Detect which cell encompasses the target text, then output its (X, Y) center coordinate. 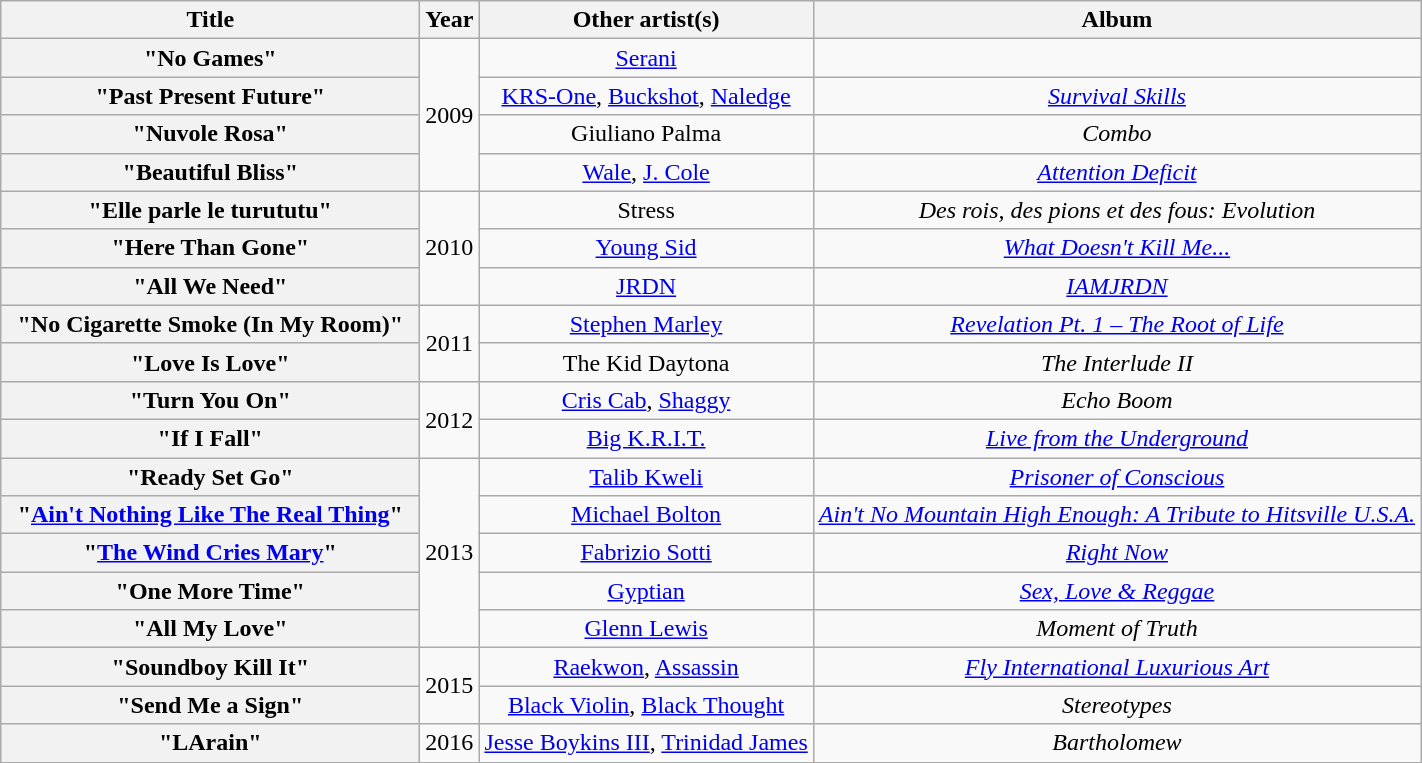
"Nuvole Rosa" (210, 134)
2012 (450, 419)
Attention Deficit (1116, 172)
"All My Love" (210, 629)
Jesse Boykins III, Trinidad James (646, 743)
Black Violin, Black Thought (646, 705)
Glenn Lewis (646, 629)
Right Now (1116, 553)
Michael Bolton (646, 515)
What Doesn't Kill Me... (1116, 248)
Stereotypes (1116, 705)
2015 (450, 686)
"All We Need" (210, 286)
"Beautiful Bliss" (210, 172)
Album (1116, 20)
Young Sid (646, 248)
Revelation Pt. 1 – The Root of Life (1116, 324)
Moment of Truth (1116, 629)
"Ready Set Go" (210, 477)
Live from the Underground (1116, 438)
Raekwon, Assassin (646, 667)
2009 (450, 115)
"Love Is Love" (210, 362)
Other artist(s) (646, 20)
Wale, J. Cole (646, 172)
Stephen Marley (646, 324)
Title (210, 20)
"Ain't Nothing Like The Real Thing" (210, 515)
Prisoner of Conscious (1116, 477)
Combo (1116, 134)
"Here Than Gone" (210, 248)
2016 (450, 743)
Sex, Love & Reggae (1116, 591)
Fly International Luxurious Art (1116, 667)
"No Cigarette Smoke (In My Room)" (210, 324)
Year (450, 20)
Stress (646, 210)
Fabrizio Sotti (646, 553)
Des rois, des pions et des fous: Evolution (1116, 210)
"The Wind Cries Mary" (210, 553)
Big K.R.I.T. (646, 438)
"LArain" (210, 743)
2011 (450, 343)
"If I Fall" (210, 438)
Talib Kweli (646, 477)
The Kid Daytona (646, 362)
"Send Me a Sign" (210, 705)
The Interlude II (1116, 362)
Gyptian (646, 591)
KRS-One, Buckshot, Naledge (646, 96)
Giuliano Palma (646, 134)
Survival Skills (1116, 96)
2010 (450, 248)
2013 (450, 553)
"No Games" (210, 58)
Echo Boom (1116, 400)
"Past Present Future" (210, 96)
Serani (646, 58)
"Turn You On" (210, 400)
IAMJRDN (1116, 286)
JRDN (646, 286)
Ain't No Mountain High Enough: A Tribute to Hitsville U.S.A. (1116, 515)
Bartholomew (1116, 743)
"One More Time" (210, 591)
"Soundboy Kill It" (210, 667)
Cris Cab, Shaggy (646, 400)
"Elle parle le turututu" (210, 210)
